Determine the [x, y] coordinate at the center of the cell enclosing the given text.  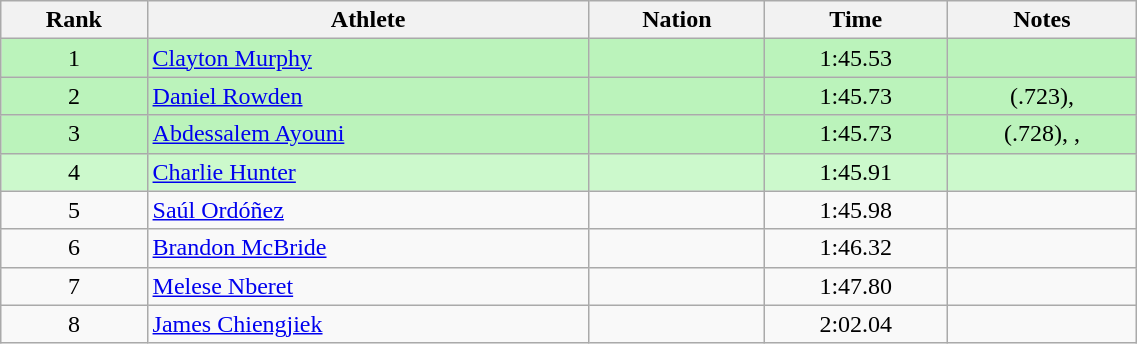
1:45.98 [856, 210]
Clayton Murphy [368, 58]
1:46.32 [856, 248]
2:02.04 [856, 324]
Time [856, 20]
4 [74, 172]
1:45.53 [856, 58]
(.723), [1042, 96]
5 [74, 210]
Daniel Rowden [368, 96]
Melese Nberet [368, 286]
Brandon McBride [368, 248]
3 [74, 134]
7 [74, 286]
1:45.91 [856, 172]
Notes [1042, 20]
6 [74, 248]
1 [74, 58]
James Chiengjiek [368, 324]
(.728), , [1042, 134]
Abdessalem Ayouni [368, 134]
Athlete [368, 20]
Saúl Ordóñez [368, 210]
2 [74, 96]
Rank [74, 20]
Nation [676, 20]
Charlie Hunter [368, 172]
1:47.80 [856, 286]
8 [74, 324]
